Output the [X, Y] coordinate of the center of the cell containing the given text.  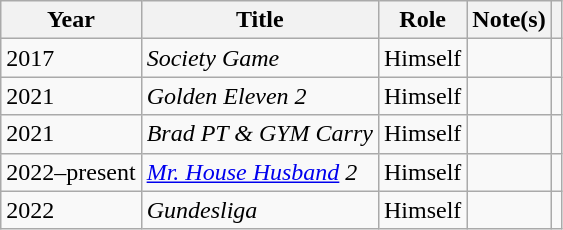
Gundesliga [260, 210]
Note(s) [509, 20]
Year [71, 20]
2017 [71, 58]
2022–present [71, 172]
Society Game [260, 58]
Mr. House Husband 2 [260, 172]
2022 [71, 210]
Golden Eleven 2 [260, 96]
Brad PT & GYM Carry [260, 134]
Title [260, 20]
Role [422, 20]
